Pinpoint the cell where the given text exists, returning its (x, y) midpoint coordinate. 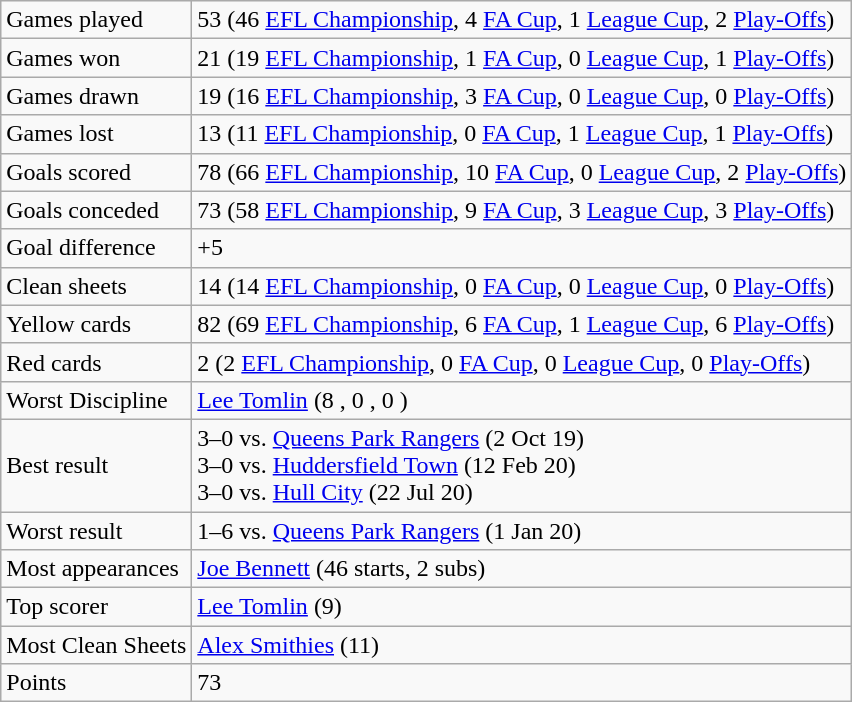
Lee Tomlin (8 , 0 , 0 ) (522, 400)
73 (522, 683)
Red cards (96, 362)
Goals scored (96, 172)
Goals conceded (96, 210)
Lee Tomlin (9) (522, 607)
Games played (96, 20)
Yellow cards (96, 324)
14 (14 EFL Championship, 0 FA Cup, 0 League Cup, 0 Play-Offs) (522, 286)
82 (69 EFL Championship, 6 FA Cup, 1 League Cup, 6 Play-Offs) (522, 324)
21 (19 EFL Championship, 1 FA Cup, 0 League Cup, 1 Play-Offs) (522, 58)
Clean sheets (96, 286)
Points (96, 683)
19 (16 EFL Championship, 3 FA Cup, 0 League Cup, 0 Play-Offs) (522, 96)
Games drawn (96, 96)
Most appearances (96, 569)
Alex Smithies (11) (522, 645)
Worst Discipline (96, 400)
Top scorer (96, 607)
Best result (96, 465)
1–6 vs. Queens Park Rangers (1 Jan 20) (522, 531)
3–0 vs. Queens Park Rangers (2 Oct 19)3–0 vs. Huddersfield Town (12 Feb 20)3–0 vs. Hull City (22 Jul 20) (522, 465)
Worst result (96, 531)
Goal difference (96, 248)
13 (11 EFL Championship, 0 FA Cup, 1 League Cup, 1 Play-Offs) (522, 134)
78 (66 EFL Championship, 10 FA Cup, 0 League Cup, 2 Play-Offs) (522, 172)
Most Clean Sheets (96, 645)
73 (58 EFL Championship, 9 FA Cup, 3 League Cup, 3 Play-Offs) (522, 210)
Games won (96, 58)
+5 (522, 248)
2 (2 EFL Championship, 0 FA Cup, 0 League Cup, 0 Play-Offs) (522, 362)
53 (46 EFL Championship, 4 FA Cup, 1 League Cup, 2 Play-Offs) (522, 20)
Games lost (96, 134)
Joe Bennett (46 starts, 2 subs) (522, 569)
